Return (X, Y) of the center of cell containing provided text 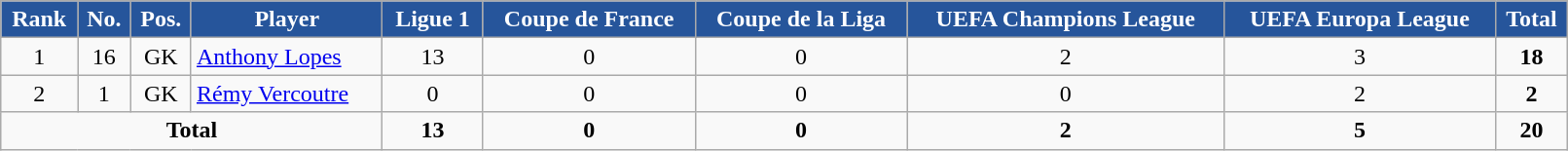
18 (1532, 57)
Anthony Lopes (286, 57)
20 (1532, 131)
Ligue 1 (432, 19)
UEFA Europa League (1360, 19)
3 (1360, 57)
UEFA Champions League (1066, 19)
Coupe de France (589, 19)
Pos. (161, 19)
No. (105, 19)
Rémy Vercoutre (286, 94)
16 (105, 57)
Rank (39, 19)
5 (1360, 131)
Player (286, 19)
Coupe de la Liga (801, 19)
